Capture the cell that displays the provided text and extract its (x, y) central coordinate. 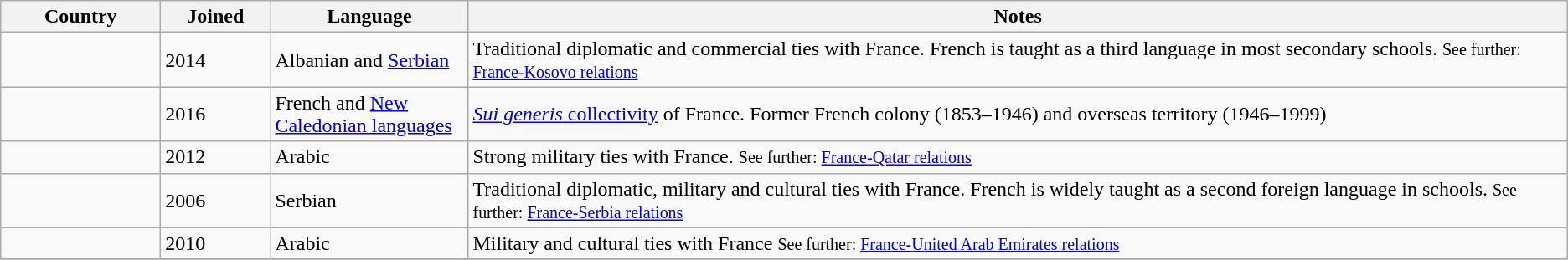
Notes (1018, 17)
Strong military ties with France. See further: France-Qatar relations (1018, 157)
Albanian and Serbian (369, 60)
French and New Caledonian languages (369, 114)
2012 (216, 157)
Sui generis collectivity of France. Former French colony (1853–1946) and overseas territory (1946–1999) (1018, 114)
2010 (216, 243)
2016 (216, 114)
Language (369, 17)
2006 (216, 201)
Country (80, 17)
2014 (216, 60)
Military and cultural ties with France See further: France-United Arab Emirates relations (1018, 243)
Serbian (369, 201)
Joined (216, 17)
